Identify which cell holds the provided text, then report its [X, Y] central coordinate. 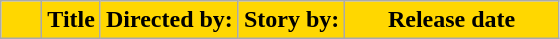
Release date [452, 20]
Directed by: [169, 20]
Story by: [291, 20]
Title [72, 20]
